Locate the cell with the specified text and output its (x, y) center coordinate. 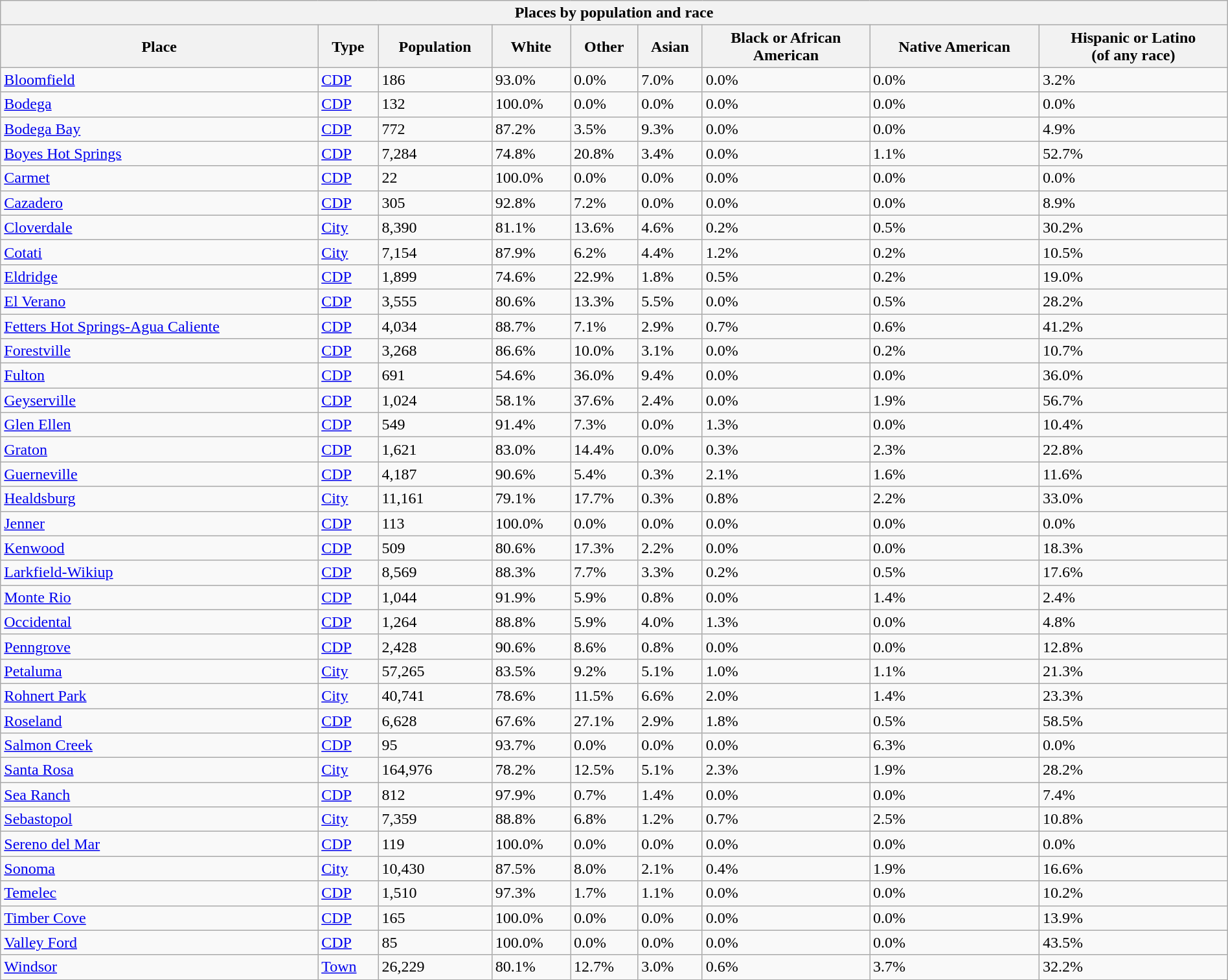
10.7% (1133, 351)
12.5% (604, 770)
10.8% (1133, 819)
4.8% (1133, 622)
Sea Ranch (159, 795)
509 (435, 548)
Monte Rio (159, 597)
186 (435, 80)
3,268 (435, 351)
17.6% (1133, 573)
43.5% (1133, 942)
5.4% (604, 474)
Guerneville (159, 474)
80.1% (531, 967)
113 (435, 523)
32.2% (1133, 967)
10.4% (1133, 425)
10.0% (604, 351)
85 (435, 942)
95 (435, 746)
Cotati (159, 252)
691 (435, 376)
83.5% (531, 671)
58.1% (531, 400)
132 (435, 104)
Kenwood (159, 548)
Eldridge (159, 277)
86.6% (531, 351)
Cazadero (159, 203)
Bloomfield (159, 80)
Town (348, 967)
11.6% (1133, 474)
Salmon Creek (159, 746)
8,390 (435, 227)
Boyes Hot Springs (159, 154)
1,899 (435, 277)
7.1% (604, 326)
Petaluma (159, 671)
30.2% (1133, 227)
772 (435, 129)
Healdsburg (159, 499)
16.6% (1133, 869)
4.4% (670, 252)
52.7% (1133, 154)
78.6% (531, 696)
7,359 (435, 819)
92.8% (531, 203)
88.7% (531, 326)
Geyserville (159, 400)
Larkfield-Wikiup (159, 573)
83.0% (531, 450)
22.9% (604, 277)
1,621 (435, 450)
14.4% (604, 450)
97.3% (531, 893)
10.5% (1133, 252)
3,555 (435, 301)
Places by population and race (614, 13)
2.5% (955, 819)
El Verano (159, 301)
4.0% (670, 622)
1,264 (435, 622)
23.3% (1133, 696)
3.4% (670, 154)
4.6% (670, 227)
10,430 (435, 869)
22.8% (1133, 450)
79.1% (531, 499)
2,428 (435, 646)
13.6% (604, 227)
Hispanic or Latino(of any race) (1133, 47)
3.2% (1133, 80)
93.7% (531, 746)
305 (435, 203)
Santa Rosa (159, 770)
7.3% (604, 425)
7.2% (604, 203)
8.9% (1133, 203)
27.1% (604, 721)
3.3% (670, 573)
Cloverdale (159, 227)
3.1% (670, 351)
87.9% (531, 252)
White (531, 47)
4,034 (435, 326)
17.3% (604, 548)
18.3% (1133, 548)
40,741 (435, 696)
Valley Ford (159, 942)
Sonoma (159, 869)
1.0% (786, 671)
Population (435, 47)
6.6% (670, 696)
9.3% (670, 129)
74.8% (531, 154)
Sereno del Mar (159, 844)
56.7% (1133, 400)
165 (435, 918)
17.7% (604, 499)
Sebastopol (159, 819)
74.6% (531, 277)
Jenner (159, 523)
Black or AfricanAmerican (786, 47)
3.0% (670, 967)
81.1% (531, 227)
12.7% (604, 967)
0.4% (786, 869)
Graton (159, 450)
58.5% (1133, 721)
88.3% (531, 573)
21.3% (1133, 671)
91.9% (531, 597)
9.4% (670, 376)
7.0% (670, 80)
1,024 (435, 400)
9.2% (604, 671)
Fetters Hot Springs-Agua Caliente (159, 326)
7.4% (1133, 795)
10.2% (1133, 893)
Bodega (159, 104)
6.2% (604, 252)
4,187 (435, 474)
Rohnert Park (159, 696)
Temelec (159, 893)
8.6% (604, 646)
13.3% (604, 301)
37.6% (604, 400)
19.0% (1133, 277)
12.8% (1133, 646)
1,510 (435, 893)
8,569 (435, 573)
5.5% (670, 301)
6,628 (435, 721)
4.9% (1133, 129)
33.0% (1133, 499)
22 (435, 178)
Type (348, 47)
6.3% (955, 746)
Forestville (159, 351)
Carmet (159, 178)
20.8% (604, 154)
1,044 (435, 597)
Timber Cove (159, 918)
164,976 (435, 770)
1.6% (955, 474)
Place (159, 47)
13.9% (1133, 918)
Glen Ellen (159, 425)
1.7% (604, 893)
87.2% (531, 129)
Windsor (159, 967)
41.2% (1133, 326)
Occidental (159, 622)
119 (435, 844)
91.4% (531, 425)
87.5% (531, 869)
Native American (955, 47)
Penngrove (159, 646)
Bodega Bay (159, 129)
26,229 (435, 967)
Roseland (159, 721)
7,154 (435, 252)
7.7% (604, 573)
Fulton (159, 376)
97.9% (531, 795)
78.2% (531, 770)
11,161 (435, 499)
Asian (670, 47)
8.0% (604, 869)
3.7% (955, 967)
812 (435, 795)
54.6% (531, 376)
7,284 (435, 154)
3.5% (604, 129)
93.0% (531, 80)
57,265 (435, 671)
67.6% (531, 721)
6.8% (604, 819)
549 (435, 425)
Other (604, 47)
2.0% (786, 696)
11.5% (604, 696)
